Return the [X, Y] coordinate for the center point of the cell that contains the specified text.  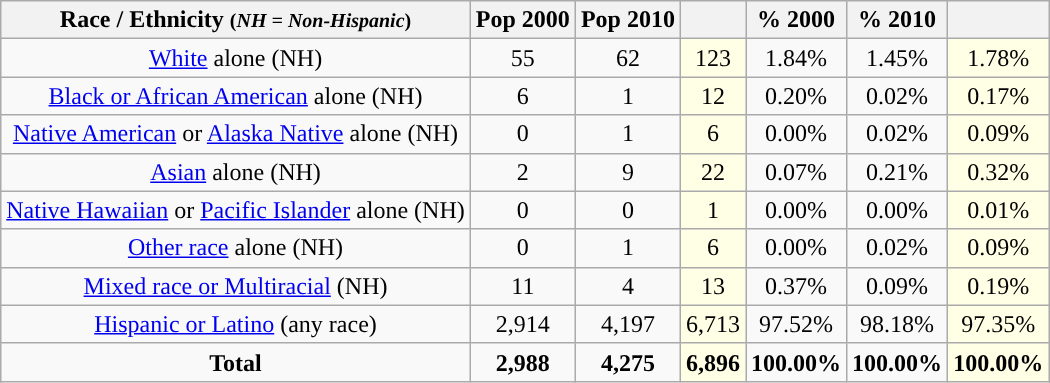
22 [712, 172]
55 [522, 58]
0.01% [998, 210]
% 2000 [796, 20]
4 [628, 286]
0.21% [898, 172]
Asian alone (NH) [236, 172]
0.37% [796, 286]
11 [522, 286]
123 [712, 58]
2,914 [522, 324]
% 2010 [898, 20]
4,275 [628, 362]
Total [236, 362]
6,896 [712, 362]
4,197 [628, 324]
Mixed race or Multiracial (NH) [236, 286]
Pop 2010 [628, 20]
White alone (NH) [236, 58]
97.35% [998, 324]
13 [712, 286]
Other race alone (NH) [236, 248]
Pop 2000 [522, 20]
Race / Ethnicity (NH = Non-Hispanic) [236, 20]
2,988 [522, 362]
Hispanic or Latino (any race) [236, 324]
6,713 [712, 324]
1.84% [796, 58]
Black or African American alone (NH) [236, 96]
9 [628, 172]
0.20% [796, 96]
62 [628, 58]
0.19% [998, 286]
0.17% [998, 96]
1.78% [998, 58]
Native Hawaiian or Pacific Islander alone (NH) [236, 210]
12 [712, 96]
2 [522, 172]
98.18% [898, 324]
97.52% [796, 324]
0.07% [796, 172]
0.32% [998, 172]
Native American or Alaska Native alone (NH) [236, 134]
1.45% [898, 58]
